Locate the cell with the specified text and output its (x, y) center coordinate. 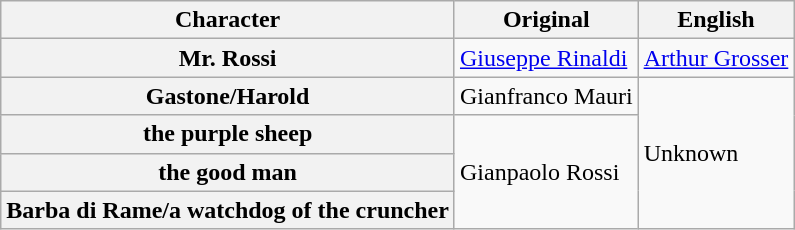
Character (228, 20)
English (716, 20)
Mr. Rossi (228, 58)
Giuseppe Rinaldi (546, 58)
Unknown (716, 153)
Original (546, 20)
Barba di Rame/a watchdog of the cruncher (228, 210)
the purple sheep (228, 134)
Arthur Grosser (716, 58)
Gastone/Harold (228, 96)
Gianfranco Mauri (546, 96)
Gianpaolo Rossi (546, 172)
the good man (228, 172)
